For the text-containing cell, return its midpoint in (x, y) coordinate format. 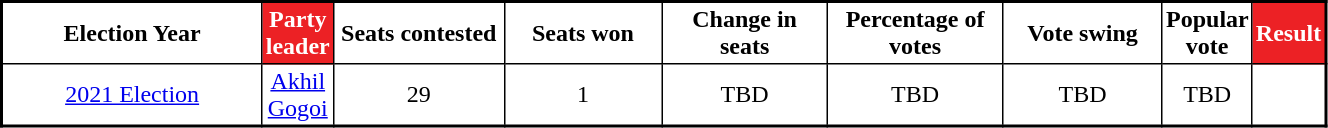
29 (418, 95)
Party leader (298, 33)
Vote swing (1082, 33)
1 (583, 95)
Akhil Gogoi (298, 95)
Popular vote (1207, 33)
Result (1289, 33)
Seats won (583, 33)
Change in seats (744, 33)
Seats contested (418, 33)
Percentage of votes (914, 33)
Election Year (132, 33)
2021 Election (132, 95)
